Return the (x, y) coordinate for the center point of the cell that contains the specified text.  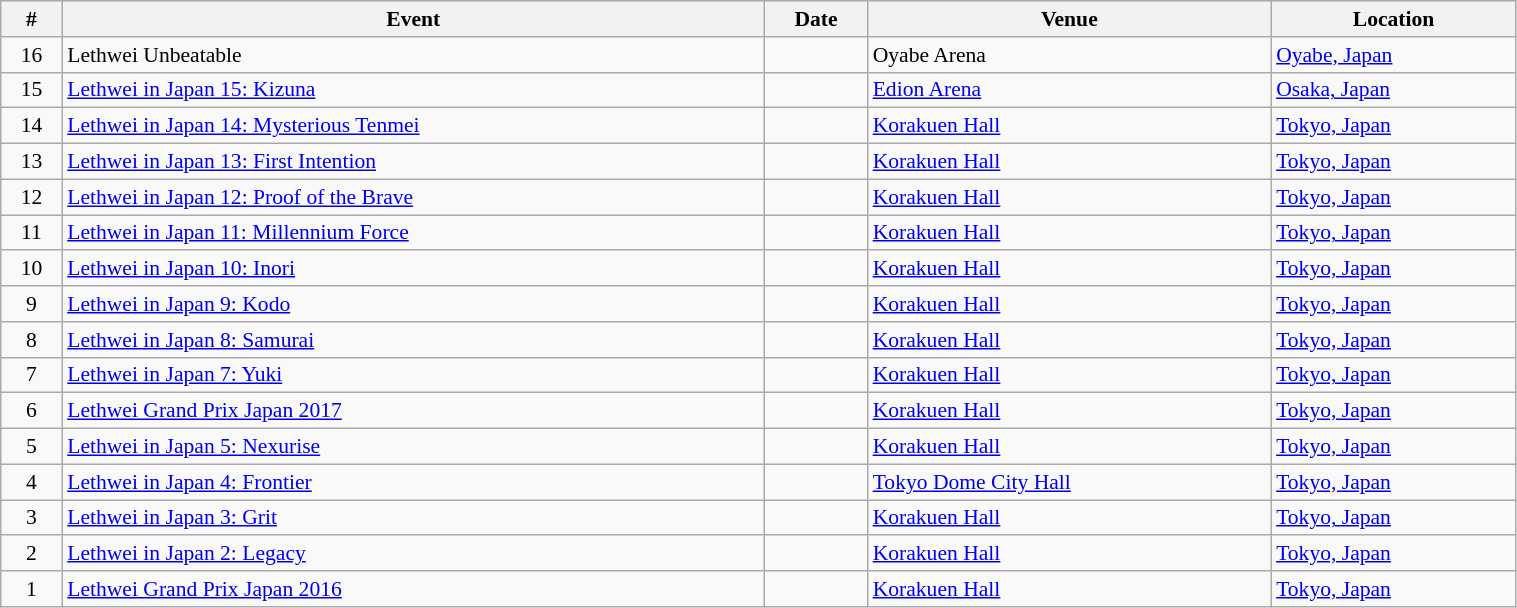
Lethwei Grand Prix Japan 2017 (413, 411)
5 (32, 447)
Lethwei in Japan 7: Yuki (413, 375)
9 (32, 304)
Lethwei in Japan 14: Mysterious Tenmei (413, 126)
Date (816, 19)
Lethwei in Japan 11: Millennium Force (413, 233)
10 (32, 269)
12 (32, 197)
Oyabe, Japan (1394, 55)
3 (32, 518)
# (32, 19)
Lethwei in Japan 8: Samurai (413, 340)
1 (32, 589)
13 (32, 162)
2 (32, 554)
Lethwei in Japan 3: Grit (413, 518)
Lethwei Grand Prix Japan 2016 (413, 589)
Lethwei in Japan 10: Inori (413, 269)
7 (32, 375)
Location (1394, 19)
Lethwei in Japan 13: First Intention (413, 162)
Lethwei in Japan 2: Legacy (413, 554)
Edion Arena (1070, 90)
15 (32, 90)
Venue (1070, 19)
14 (32, 126)
Lethwei in Japan 4: Frontier (413, 482)
4 (32, 482)
Lethwei in Japan 9: Kodo (413, 304)
Osaka, Japan (1394, 90)
Lethwei in Japan 12: Proof of the Brave (413, 197)
8 (32, 340)
Oyabe Arena (1070, 55)
Lethwei in Japan 5: Nexurise (413, 447)
11 (32, 233)
16 (32, 55)
6 (32, 411)
Event (413, 19)
Lethwei in Japan 15: Kizuna (413, 90)
Tokyo Dome City Hall (1070, 482)
Lethwei Unbeatable (413, 55)
